Locate the cell with the specified text and output its [X, Y] center coordinate. 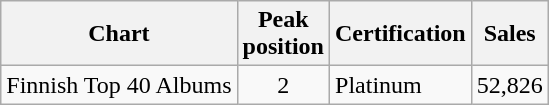
52,826 [510, 85]
Peakposition [283, 34]
Finnish Top 40 Albums [119, 85]
Certification [401, 34]
2 [283, 85]
Sales [510, 34]
Platinum [401, 85]
Chart [119, 34]
